Pinpoint the cell where the given text exists, returning its [x, y] midpoint coordinate. 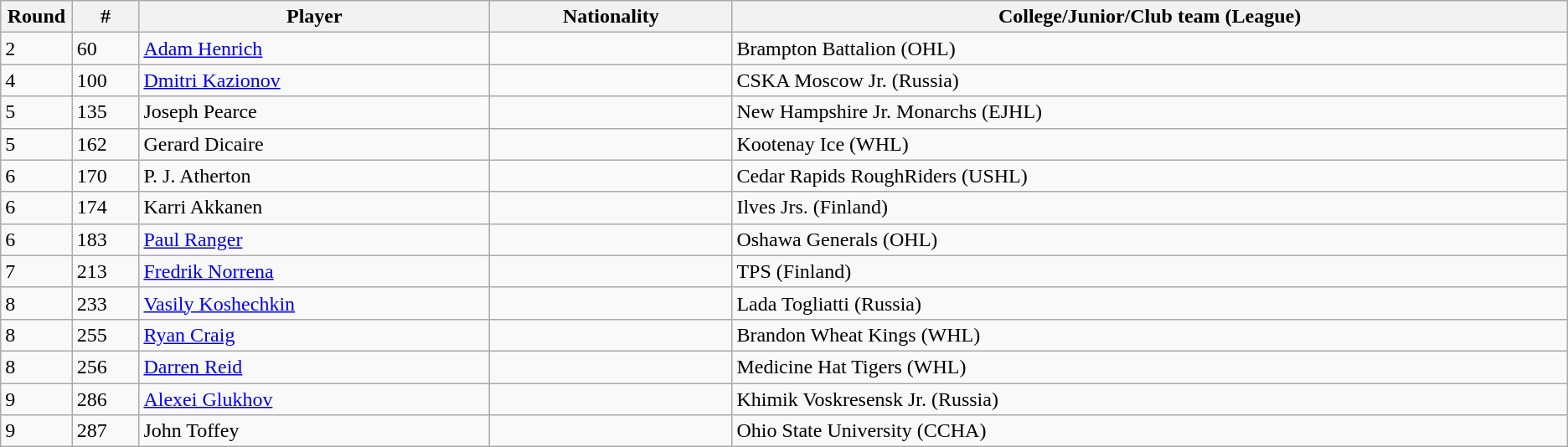
Ryan Craig [315, 335]
Lada Togliatti (Russia) [1149, 303]
2 [37, 49]
Player [315, 17]
Kootenay Ice (WHL) [1149, 144]
Oshawa Generals (OHL) [1149, 239]
Darren Reid [315, 367]
Vasily Koshechkin [315, 303]
174 [106, 208]
Cedar Rapids RoughRiders (USHL) [1149, 176]
Joseph Pearce [315, 112]
213 [106, 271]
7 [37, 271]
Ilves Jrs. (Finland) [1149, 208]
Alexei Glukhov [315, 399]
P. J. Atherton [315, 176]
# [106, 17]
Nationality [611, 17]
Karri Akkanen [315, 208]
255 [106, 335]
287 [106, 431]
100 [106, 80]
College/Junior/Club team (League) [1149, 17]
Gerard Dicaire [315, 144]
Round [37, 17]
Fredrik Norrena [315, 271]
162 [106, 144]
183 [106, 239]
Brandon Wheat Kings (WHL) [1149, 335]
New Hampshire Jr. Monarchs (EJHL) [1149, 112]
CSKA Moscow Jr. (Russia) [1149, 80]
170 [106, 176]
60 [106, 49]
286 [106, 399]
Dmitri Kazionov [315, 80]
135 [106, 112]
Medicine Hat Tigers (WHL) [1149, 367]
4 [37, 80]
TPS (Finland) [1149, 271]
John Toffey [315, 431]
Paul Ranger [315, 239]
Adam Henrich [315, 49]
233 [106, 303]
256 [106, 367]
Brampton Battalion (OHL) [1149, 49]
Khimik Voskresensk Jr. (Russia) [1149, 399]
Ohio State University (CCHA) [1149, 431]
